Search for the cell housing the specified text and yield its (X, Y) center coordinate. 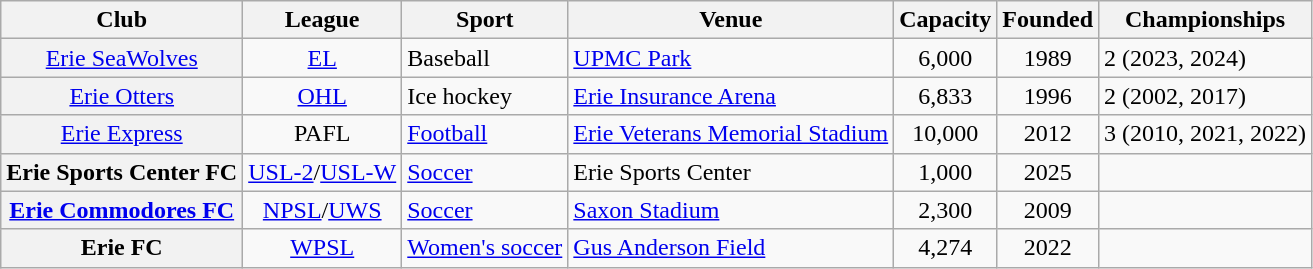
1,000 (946, 172)
Capacity (946, 20)
2 (2023, 2024) (1206, 58)
Erie FC (122, 248)
USL-2/USL-W (322, 172)
Football (485, 134)
2025 (1048, 172)
Erie SeaWolves (122, 58)
6,000 (946, 58)
Ice hockey (485, 96)
Erie Sports Center (731, 172)
Club (122, 20)
2022 (1048, 248)
Baseball (485, 58)
OHL (322, 96)
Venue (731, 20)
NPSL/UWS (322, 210)
Championships (1206, 20)
WPSL (322, 248)
Erie Otters (122, 96)
2,300 (946, 210)
Erie Commodores FC (122, 210)
Women's soccer (485, 248)
Erie Sports Center FC (122, 172)
Saxon Stadium (731, 210)
6,833 (946, 96)
Erie Insurance Arena (731, 96)
EL (322, 58)
Erie Veterans Memorial Stadium (731, 134)
2012 (1048, 134)
Founded (1048, 20)
3 (2010, 2021, 2022) (1206, 134)
1989 (1048, 58)
League (322, 20)
4,274 (946, 248)
PAFL (322, 134)
2009 (1048, 210)
Sport (485, 20)
1996 (1048, 96)
UPMC Park (731, 58)
10,000 (946, 134)
2 (2002, 2017) (1206, 96)
Erie Express (122, 134)
Gus Anderson Field (731, 248)
